Return (X, Y) of the center of cell containing provided text 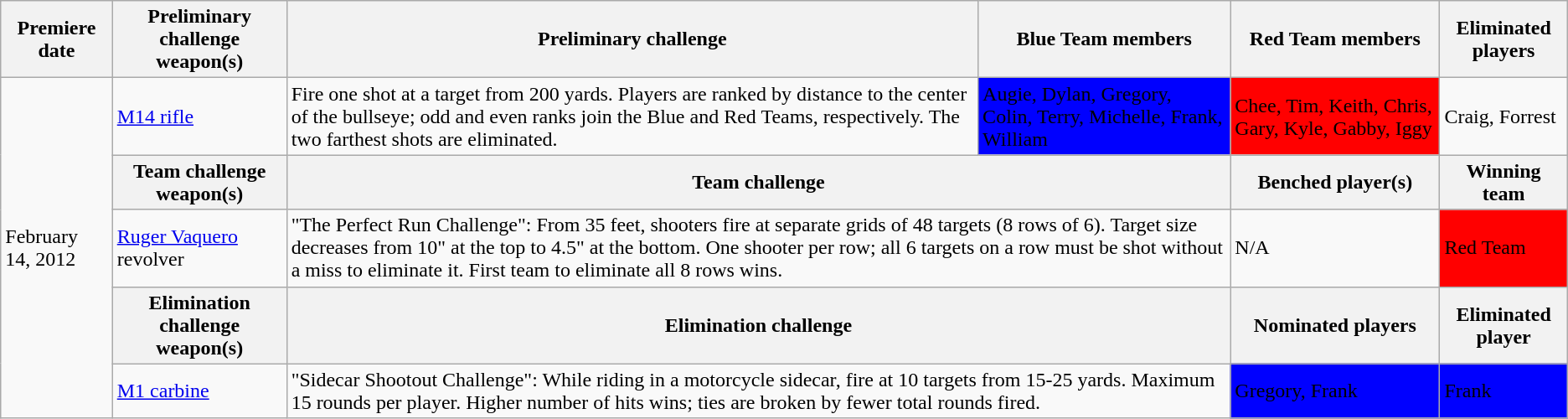
Elimination challenge (759, 325)
M14 rifle (199, 116)
Elimination challenge weapon(s) (199, 325)
Nominated players (1335, 325)
Benched player(s) (1335, 183)
Preliminary challenge weapon(s) (199, 39)
Craig, Forrest (1504, 116)
Eliminated player (1504, 325)
Augie, Dylan, Gregory, Colin, Terry, Michelle, Frank, William (1104, 116)
Eliminated players (1504, 39)
Red Team (1504, 248)
Team challenge (759, 183)
Ruger Vaquero revolver (199, 248)
Red Team members (1335, 39)
Blue Team members (1104, 39)
Gregory, Frank (1335, 391)
Chee, Tim, Keith, Chris, Gary, Kyle, Gabby, Iggy (1335, 116)
February 14, 2012 (57, 248)
Winning team (1504, 183)
Preliminary challenge (632, 39)
M1 carbine (199, 391)
Premiere date (57, 39)
N/A (1335, 248)
Frank (1504, 391)
Team challenge weapon(s) (199, 183)
